Determine the [x, y] coordinate at the center of the cell enclosing the given text.  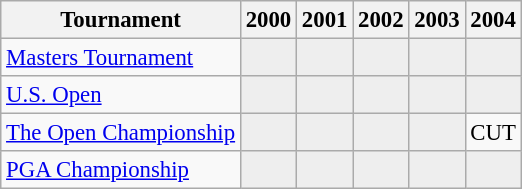
2003 [437, 20]
Masters Tournament [121, 58]
2000 [268, 20]
2002 [381, 20]
Tournament [121, 20]
CUT [493, 133]
2001 [325, 20]
The Open Championship [121, 133]
PGA Championship [121, 170]
U.S. Open [121, 95]
2004 [493, 20]
